Scan for the cell matching the given text and deliver its [x, y] coordinate at center. 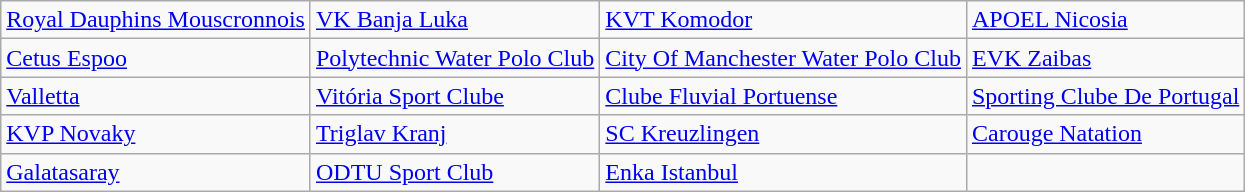
Enka Istanbul [784, 172]
KVP Novaky [156, 134]
Polytechnic Water Polo Club [454, 58]
Valletta [156, 96]
Triglav Kranj [454, 134]
Cetus Espoo [156, 58]
City Of Manchester Water Polo Club [784, 58]
APOEL Nicosia [1105, 20]
Royal Dauphins Mouscronnois [156, 20]
Sporting Clube De Portugal [1105, 96]
Carouge Natation [1105, 134]
ODTU Sport Club [454, 172]
KVT Komodor [784, 20]
EVK Zaibas [1105, 58]
Clube Fluvial Portuense [784, 96]
SC Kreuzlingen [784, 134]
Vitória Sport Clube [454, 96]
VK Banja Luka [454, 20]
Galatasaray [156, 172]
